Find where the given text appears and provide that cell's center as (x, y) coordinate. 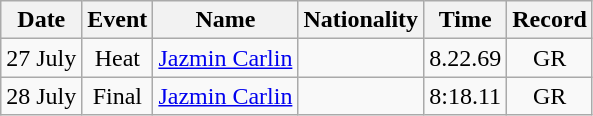
27 July (42, 58)
Final (118, 96)
Heat (118, 58)
Nationality (361, 20)
Event (118, 20)
Name (226, 20)
Time (466, 20)
8.22.69 (466, 58)
28 July (42, 96)
Date (42, 20)
Record (550, 20)
8:18.11 (466, 96)
